Provide the (x, y) coordinate of the cell's center where the given text is located.  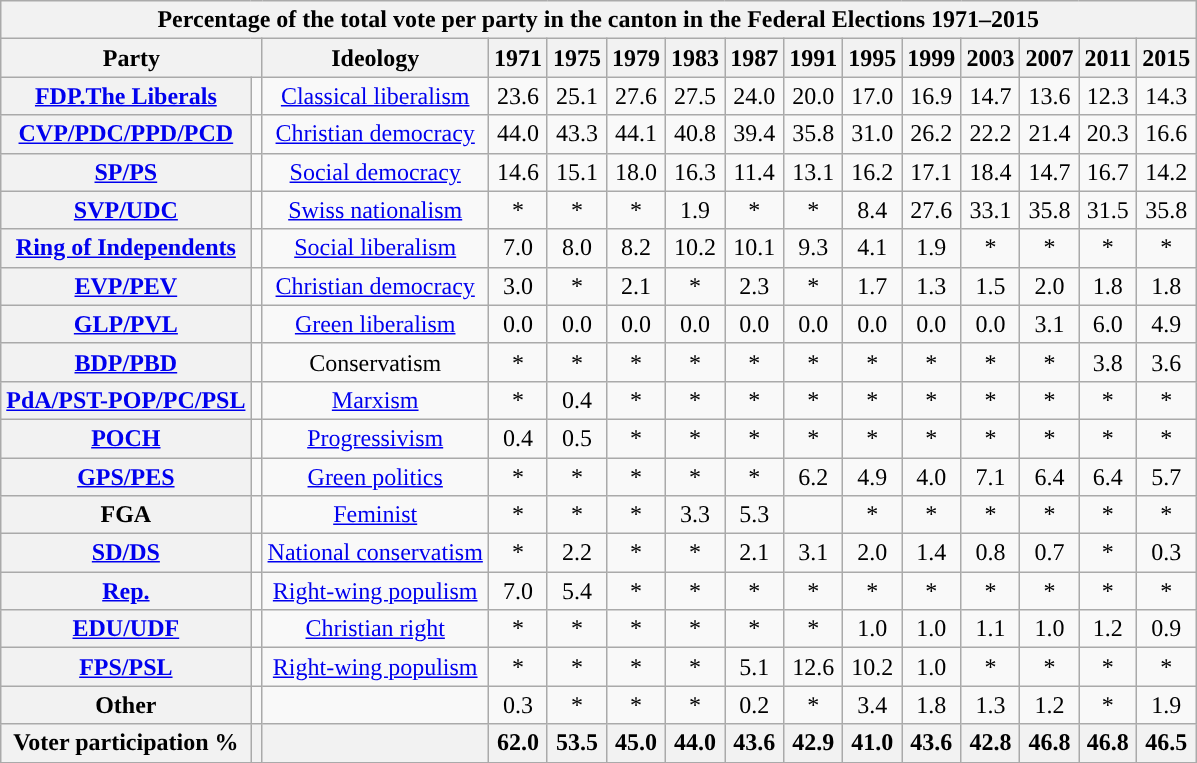
2011 (1108, 58)
SP/PS (126, 172)
6.0 (1108, 324)
Classical liberalism (375, 96)
6.2 (814, 477)
Social liberalism (375, 248)
14.6 (518, 172)
1.7 (872, 286)
21.4 (1050, 134)
31.0 (872, 134)
0.5 (576, 438)
10.1 (754, 248)
0.7 (1050, 553)
FDP.The Liberals (126, 96)
Party (132, 58)
20.0 (814, 96)
43.3 (576, 134)
17.0 (872, 96)
5.3 (754, 515)
Percentage of the total vote per party in the canton in the Federal Elections 1971–2015 (598, 20)
9.3 (814, 248)
3.3 (696, 515)
3.8 (1108, 362)
15.1 (576, 172)
POCH (126, 438)
Other (126, 705)
13.6 (1050, 96)
1.1 (990, 629)
FGA (126, 515)
5.7 (1166, 477)
26.2 (932, 134)
25.1 (576, 96)
39.4 (754, 134)
EVP/PEV (126, 286)
1999 (932, 58)
National conservatism (375, 553)
8.2 (636, 248)
GLP/PVL (126, 324)
31.5 (1108, 210)
2003 (990, 58)
27.5 (696, 96)
Green liberalism (375, 324)
CVP/PDC/PPD/PCD (126, 134)
Social democracy (375, 172)
1.5 (990, 286)
16.7 (1108, 172)
2015 (1166, 58)
16.6 (1166, 134)
8.4 (872, 210)
16.9 (932, 96)
4.0 (932, 477)
18.4 (990, 172)
Feminist (375, 515)
41.0 (872, 743)
BDP/PBD (126, 362)
0.2 (754, 705)
44.1 (636, 134)
0.8 (990, 553)
3.6 (1166, 362)
4.1 (872, 248)
SD/DS (126, 553)
17.1 (932, 172)
1983 (696, 58)
16.3 (696, 172)
Rep. (126, 591)
1995 (872, 58)
7.1 (990, 477)
14.3 (1166, 96)
Swiss nationalism (375, 210)
12.6 (814, 667)
5.1 (754, 667)
33.1 (990, 210)
12.3 (1108, 96)
8.0 (576, 248)
46.5 (1166, 743)
11.4 (754, 172)
14.2 (1166, 172)
Voter participation % (126, 743)
3.4 (872, 705)
1979 (636, 58)
42.9 (814, 743)
1.4 (932, 553)
40.8 (696, 134)
EDU/UDF (126, 629)
GPS/PES (126, 477)
18.0 (636, 172)
1991 (814, 58)
53.5 (576, 743)
22.2 (990, 134)
2.2 (576, 553)
PdA/PST-POP/PC/PSL (126, 400)
45.0 (636, 743)
2007 (1050, 58)
FPS/PSL (126, 667)
5.4 (576, 591)
42.8 (990, 743)
SVP/UDC (126, 210)
62.0 (518, 743)
0.9 (1166, 629)
23.6 (518, 96)
1987 (754, 58)
Green politics (375, 477)
3.0 (518, 286)
20.3 (1108, 134)
1971 (518, 58)
16.2 (872, 172)
Marxism (375, 400)
Conservatism (375, 362)
2.3 (754, 286)
Progressivism (375, 438)
1975 (576, 58)
Christian right (375, 629)
24.0 (754, 96)
13.1 (814, 172)
Ring of Independents (126, 248)
Ideology (375, 58)
